Capture the cell that displays the provided text and extract its [X, Y] central coordinate. 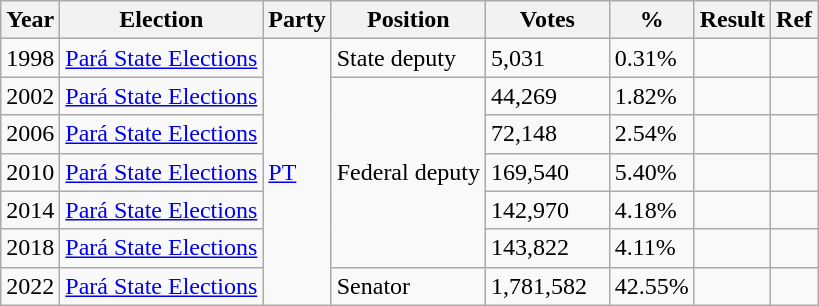
2014 [30, 210]
PT [297, 172]
42.55% [652, 286]
0.31% [652, 58]
169,540 [548, 172]
2006 [30, 134]
Federal deputy [408, 172]
72,148 [548, 134]
2002 [30, 96]
1998 [30, 58]
4.18% [652, 210]
4.11% [652, 248]
44,269 [548, 96]
Position [408, 20]
Senator [408, 286]
2.54% [652, 134]
Party [297, 20]
143,822 [548, 248]
2018 [30, 248]
142,970 [548, 210]
Year [30, 20]
1.82% [652, 96]
2022 [30, 286]
1,781,582 [548, 286]
Ref [794, 20]
Votes [548, 20]
2010 [30, 172]
Result [732, 20]
State deputy [408, 58]
5,031 [548, 58]
5.40% [652, 172]
Election [162, 20]
% [652, 20]
